Return the [x, y] coordinate for the center point of the cell that contains the specified text.  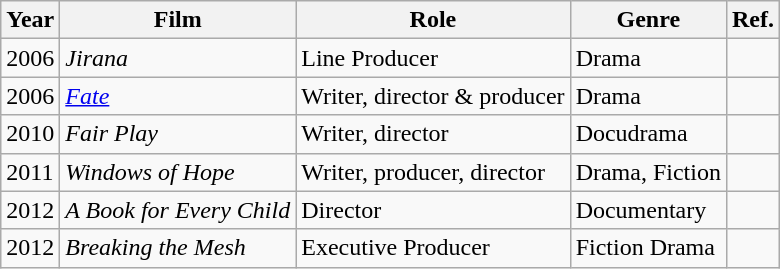
Breaking the Mesh [178, 248]
Writer, producer, director [433, 172]
Ref. [752, 20]
Documentary [648, 210]
Fair Play [178, 134]
Jirana [178, 58]
2010 [30, 134]
Docudrama [648, 134]
Director [433, 210]
2011 [30, 172]
Writer, director [433, 134]
Windows of Hope [178, 172]
Role [433, 20]
Executive Producer [433, 248]
Fiction Drama [648, 248]
Year [30, 20]
Writer, director & producer [433, 96]
A Book for Every Child [178, 210]
Drama, Fiction [648, 172]
Film [178, 20]
Genre [648, 20]
Fate [178, 96]
Line Producer [433, 58]
